Pinpoint the cell where the given text exists, returning its [x, y] midpoint coordinate. 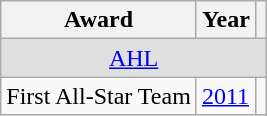
Award [99, 20]
2011 [226, 96]
Year [226, 20]
AHL [134, 58]
First All-Star Team [99, 96]
